For the text-containing cell, return its midpoint in [x, y] coordinate format. 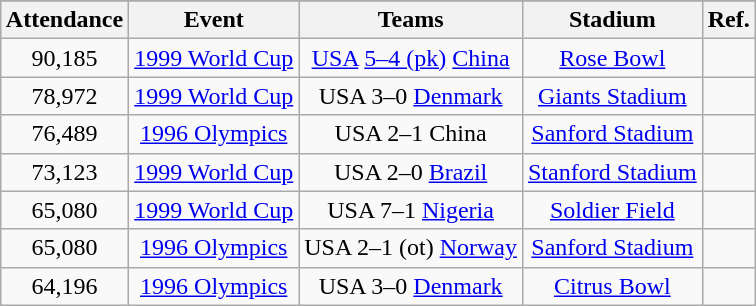
USA 2–1 China [411, 134]
73,123 [64, 172]
USA 5–4 (pk) China [411, 58]
Event [214, 20]
Teams [411, 20]
Ref. [728, 20]
78,972 [64, 96]
Rose Bowl [612, 58]
Stanford Stadium [612, 172]
Citrus Bowl [612, 286]
76,489 [64, 134]
Giants Stadium [612, 96]
Attendance [64, 20]
Soldier Field [612, 210]
USA 2–0 Brazil [411, 172]
USA 7–1 Nigeria [411, 210]
USA 2–1 (ot) Norway [411, 248]
Stadium [612, 20]
90,185 [64, 58]
64,196 [64, 286]
